Return the (x, y) coordinate for the center point of the cell that contains the specified text.  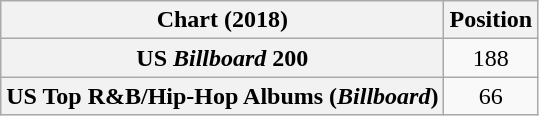
US Billboard 200 (222, 58)
US Top R&B/Hip-Hop Albums (Billboard) (222, 96)
66 (491, 96)
Position (491, 20)
Chart (2018) (222, 20)
188 (491, 58)
